Extract the (X, Y) coordinate from the center of the cell holding the provided text.  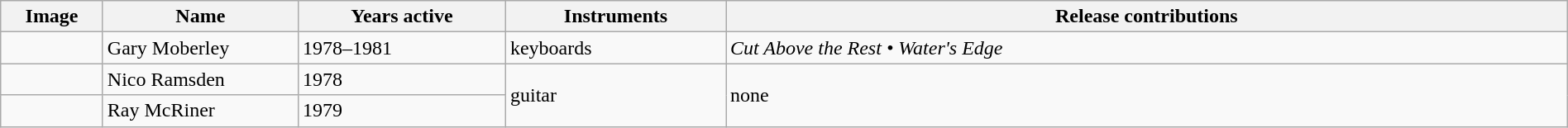
Gary Moberley (200, 48)
keyboards (615, 48)
Ray McRiner (200, 111)
none (1147, 95)
1978 (402, 79)
Nico Ramsden (200, 79)
guitar (615, 95)
Image (52, 17)
Years active (402, 17)
1978–1981 (402, 48)
Release contributions (1147, 17)
1979 (402, 111)
Name (200, 17)
Cut Above the Rest • Water's Edge (1147, 48)
Instruments (615, 17)
